Return the [x, y] coordinate for the center point of the cell that contains the specified text.  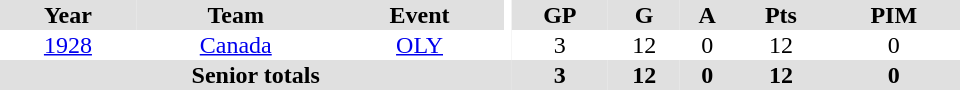
A [707, 15]
PIM [894, 15]
G [644, 15]
Event [420, 15]
Canada [236, 45]
GP [560, 15]
1928 [68, 45]
OLY [420, 45]
Pts [780, 15]
Year [68, 15]
Senior totals [256, 75]
Team [236, 15]
